Output the (x, y) coordinate of the center of the cell containing the given text.  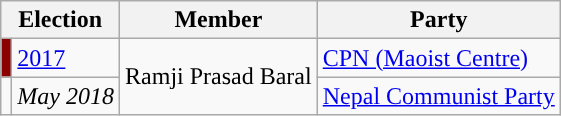
Nepal Communist Party (438, 96)
Member (219, 20)
May 2018 (66, 96)
CPN (Maoist Centre) (438, 58)
Ramji Prasad Baral (219, 77)
Party (438, 20)
Election (60, 20)
2017 (66, 58)
